Search for the cell housing the specified text and yield its [X, Y] center coordinate. 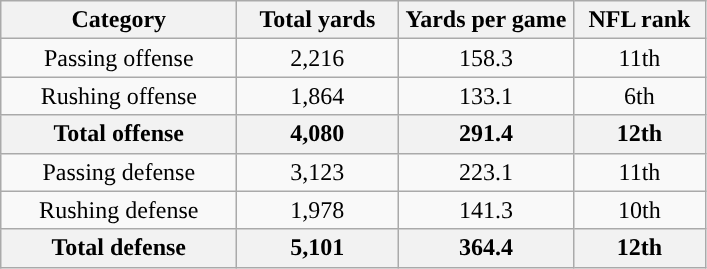
Total defense [119, 248]
NFL rank [640, 20]
133.1 [486, 96]
Rushing defense [119, 210]
4,080 [318, 134]
1,978 [318, 210]
5,101 [318, 248]
158.3 [486, 58]
Passing offense [119, 58]
364.4 [486, 248]
291.4 [486, 134]
Passing defense [119, 172]
223.1 [486, 172]
2,216 [318, 58]
6th [640, 96]
3,123 [318, 172]
1,864 [318, 96]
Total offense [119, 134]
Total yards [318, 20]
141.3 [486, 210]
Category [119, 20]
10th [640, 210]
Yards per game [486, 20]
Rushing offense [119, 96]
